Return [x, y] of the center of cell containing provided text 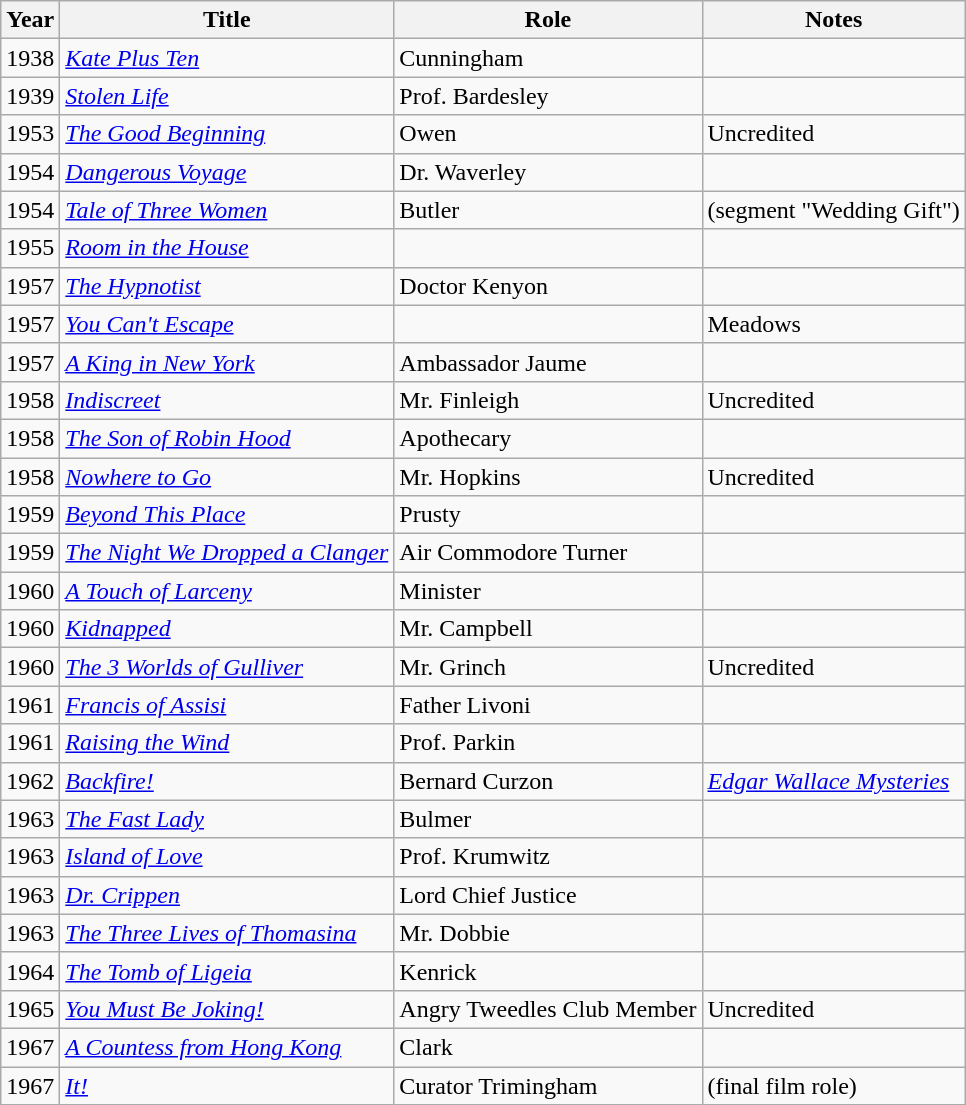
Dr. Crippen [227, 895]
Role [548, 20]
Dangerous Voyage [227, 172]
The Three Lives of Thomasina [227, 933]
Prusty [548, 515]
1955 [30, 248]
Curator Trimingham [548, 1085]
1939 [30, 96]
A King in New York [227, 362]
The Night We Dropped a Clanger [227, 553]
A Touch of Larceny [227, 591]
Edgar Wallace Mysteries [834, 781]
The Good Beginning [227, 134]
The Hypnotist [227, 286]
1964 [30, 971]
Lord Chief Justice [548, 895]
A Countess from Hong Kong [227, 1047]
Mr. Finleigh [548, 400]
(final film role) [834, 1085]
Year [30, 20]
1962 [30, 781]
Backfire! [227, 781]
Stolen Life [227, 96]
1965 [30, 1009]
Francis of Assisi [227, 705]
Mr. Campbell [548, 629]
The 3 Worlds of Gulliver [227, 667]
The Son of Robin Hood [227, 438]
Butler [548, 210]
Doctor Kenyon [548, 286]
Notes [834, 20]
Prof. Parkin [548, 743]
Clark [548, 1047]
Prof. Bardesley [548, 96]
Air Commodore Turner [548, 553]
Meadows [834, 324]
Mr. Hopkins [548, 477]
The Tomb of Ligeia [227, 971]
You Must Be Joking! [227, 1009]
Cunningham [548, 58]
Minister [548, 591]
Dr. Waverley [548, 172]
Kenrick [548, 971]
Raising the Wind [227, 743]
It! [227, 1085]
Indiscreet [227, 400]
Angry Tweedles Club Member [548, 1009]
Apothecary [548, 438]
Title [227, 20]
The Fast Lady [227, 819]
Nowhere to Go [227, 477]
Mr. Dobbie [548, 933]
Owen [548, 134]
Kidnapped [227, 629]
Island of Love [227, 857]
Father Livoni [548, 705]
Beyond This Place [227, 515]
Bernard Curzon [548, 781]
You Can't Escape [227, 324]
Bulmer [548, 819]
Tale of Three Women [227, 210]
Mr. Grinch [548, 667]
1953 [30, 134]
Ambassador Jaume [548, 362]
1938 [30, 58]
Kate Plus Ten [227, 58]
(segment "Wedding Gift") [834, 210]
Room in the House [227, 248]
Prof. Krumwitz [548, 857]
